Capture the cell that displays the provided text and extract its (x, y) central coordinate. 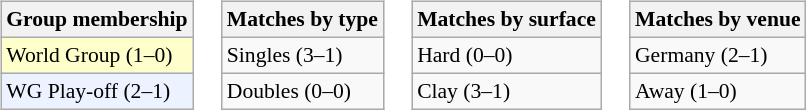
WG Play-off (2–1) (96, 91)
Hard (0–0) (506, 55)
Germany (2–1) (718, 55)
Matches by type (302, 20)
Clay (3–1) (506, 91)
World Group (1–0) (96, 55)
Away (1–0) (718, 91)
Matches by surface (506, 20)
Matches by venue (718, 20)
Group membership (96, 20)
Doubles (0–0) (302, 91)
Singles (3–1) (302, 55)
